From the cell containing the given text, extract its center point as [x, y] coordinate. 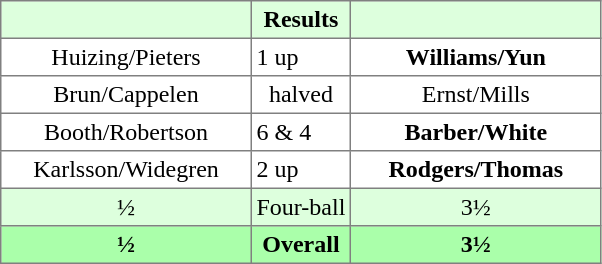
Booth/Robertson [126, 132]
Karlsson/Widegren [126, 170]
Overall [300, 245]
Huizing/Pieters [126, 57]
halved [300, 95]
Ernst/Mills [476, 95]
Barber/White [476, 132]
6 & 4 [300, 132]
Four-ball [300, 207]
1 up [300, 57]
Rodgers/Thomas [476, 170]
Results [300, 20]
2 up [300, 170]
Williams/Yun [476, 57]
Brun/Cappelen [126, 95]
